Search for the cell housing the specified text and yield its [X, Y] center coordinate. 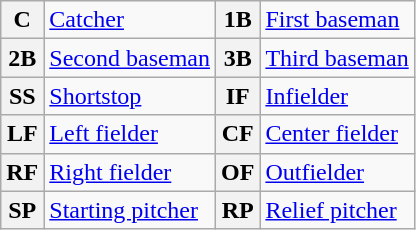
IF [237, 96]
RF [22, 172]
1B [237, 20]
CF [237, 134]
C [22, 20]
Third baseman [337, 58]
RP [237, 210]
Shortstop [130, 96]
Relief pitcher [337, 210]
Right fielder [130, 172]
Center fielder [337, 134]
Infielder [337, 96]
SS [22, 96]
OF [237, 172]
3B [237, 58]
Second baseman [130, 58]
Starting pitcher [130, 210]
LF [22, 134]
SP [22, 210]
First baseman [337, 20]
Left fielder [130, 134]
Outfielder [337, 172]
2B [22, 58]
Catcher [130, 20]
